Output the (X, Y) coordinate of the center of the cell containing the given text.  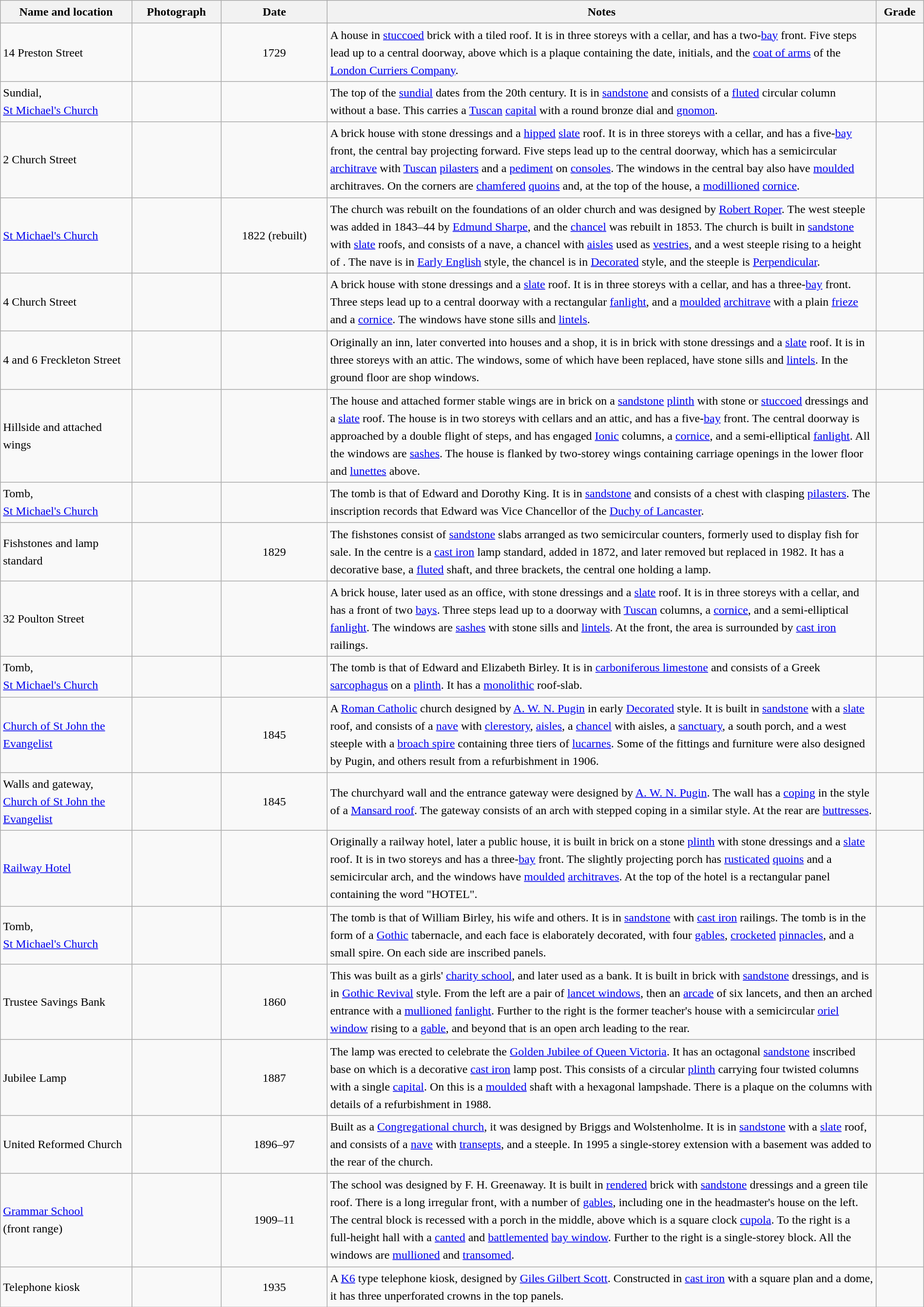
1887 (274, 1077)
14 Preston Street (66, 53)
United Reformed Church (66, 1145)
Jubilee Lamp (66, 1077)
Hillside and attached wings (66, 436)
Sundial,St Michael's Church (66, 101)
Notes (601, 12)
4 Church Street (66, 302)
1829 (274, 552)
Walls and gateway, Church of St John the Evangelist (66, 801)
1896–97 (274, 1145)
Photograph (176, 12)
Railway Hotel (66, 869)
Telephone kiosk (66, 1287)
Name and location (66, 12)
Grade (900, 12)
32 Poulton Street (66, 618)
1729 (274, 53)
1860 (274, 1002)
Date (274, 12)
Church of St John the Evangelist (66, 735)
2 Church Street (66, 160)
4 and 6 Freckleton Street (66, 360)
Fishstones and lamp standard (66, 552)
Grammar School(front range) (66, 1220)
1935 (274, 1287)
1822 (rebuilt) (274, 235)
St Michael's Church (66, 235)
Trustee Savings Bank (66, 1002)
1909–11 (274, 1220)
